Return [X, Y] of the center of cell containing provided text 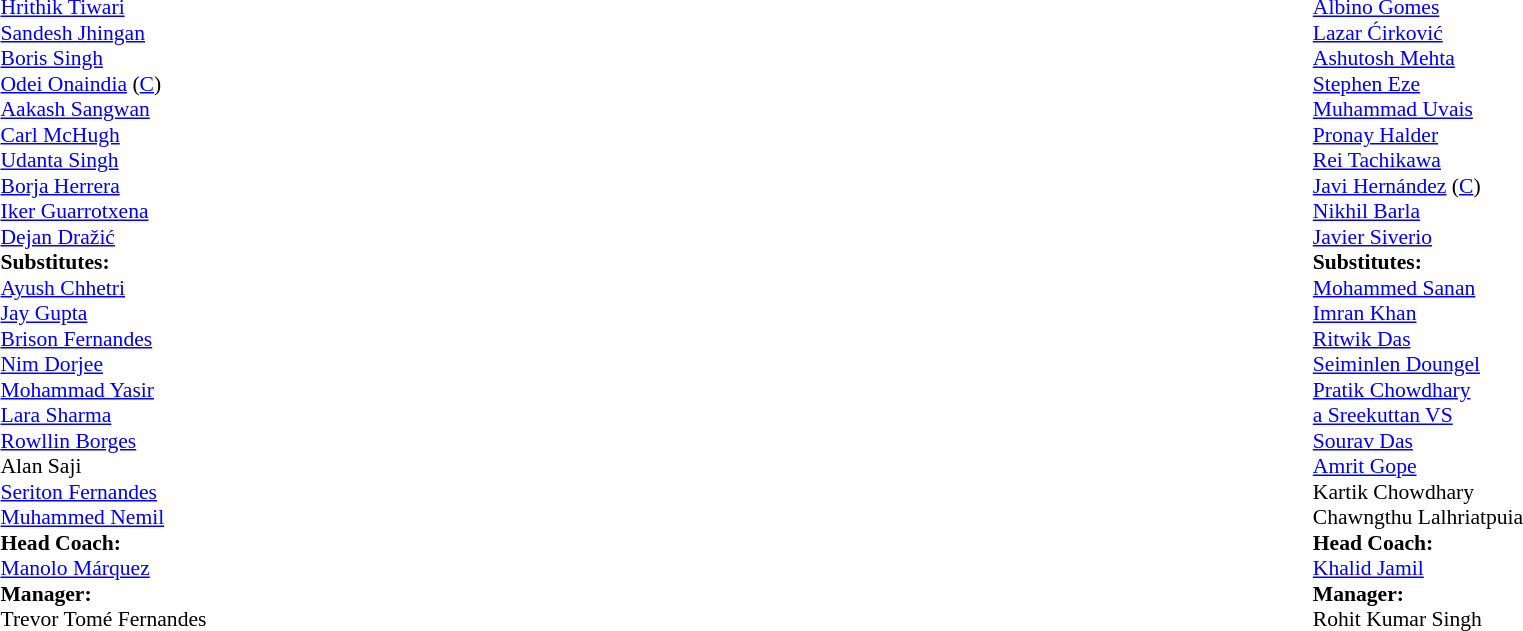
Sourav Das [1418, 441]
Seiminlen Doungel [1418, 365]
Chawngthu Lalhriatpuia [1418, 517]
Borja Herrera [103, 186]
Amrit Gope [1418, 467]
Muhammed Nemil [103, 517]
Javi Hernández (C) [1418, 186]
Udanta Singh [103, 161]
Stephen Eze [1418, 84]
Ritwik Das [1418, 339]
Lara Sharma [103, 415]
Carl McHugh [103, 135]
Ayush Chhetri [103, 288]
Khalid Jamil [1418, 569]
Brison Fernandes [103, 339]
Mohammad Yasir [103, 390]
Pratik Chowdhary [1418, 390]
Nim Dorjee [103, 365]
Seriton Fernandes [103, 492]
Boris Singh [103, 59]
Nikhil Barla [1418, 211]
Alan Saji [103, 467]
Sandesh Jhingan [103, 33]
Ashutosh Mehta [1418, 59]
Jay Gupta [103, 313]
a Sreekuttan VS [1418, 415]
Lazar Ćirković [1418, 33]
Pronay Halder [1418, 135]
Manolo Márquez [103, 569]
Rei Tachikawa [1418, 161]
Dejan Dražić [103, 237]
Rowllin Borges [103, 441]
Mohammed Sanan [1418, 288]
Javier Siverio [1418, 237]
Muhammad Uvais [1418, 109]
Aakash Sangwan [103, 109]
Iker Guarrotxena [103, 211]
Imran Khan [1418, 313]
Odei Onaindia (C) [103, 84]
Kartik Chowdhary [1418, 492]
